From the cell containing the given text, extract its center point as (x, y) coordinate. 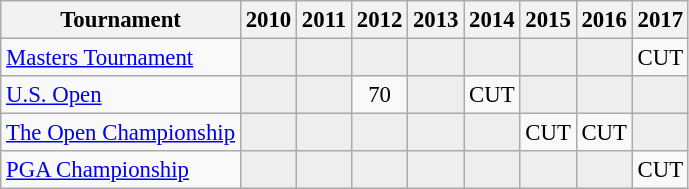
Masters Tournament (121, 58)
2015 (548, 20)
Tournament (121, 20)
2013 (436, 20)
2011 (324, 20)
The Open Championship (121, 133)
2010 (268, 20)
PGA Championship (121, 170)
70 (379, 95)
2014 (492, 20)
2017 (660, 20)
2012 (379, 20)
2016 (604, 20)
U.S. Open (121, 95)
